From the cell containing the given text, extract its center point as [X, Y] coordinate. 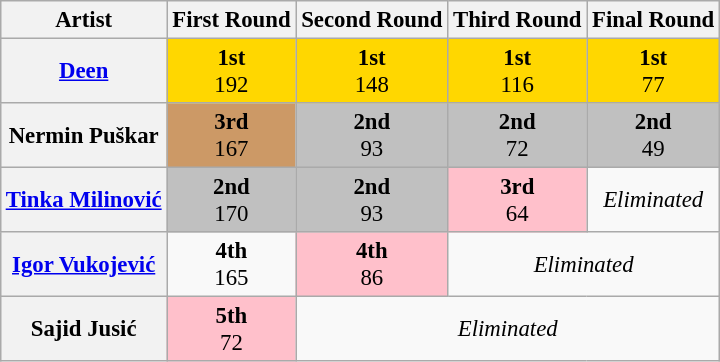
2nd49 [654, 136]
Artist [84, 20]
Final Round [654, 20]
1st192 [232, 72]
Igor Vukojević [84, 264]
4th86 [372, 264]
Second Round [372, 20]
Sajid Jusić [84, 330]
5th72 [232, 330]
1st77 [654, 72]
Tinka Milinović [84, 200]
3rd167 [232, 136]
Third Round [518, 20]
Nermin Puškar [84, 136]
1st116 [518, 72]
Deen [84, 72]
1st148 [372, 72]
4th165 [232, 264]
2nd72 [518, 136]
3rd64 [518, 200]
2nd170 [232, 200]
First Round [232, 20]
